Determine the [x, y] coordinate at the center of the cell enclosing the given text.  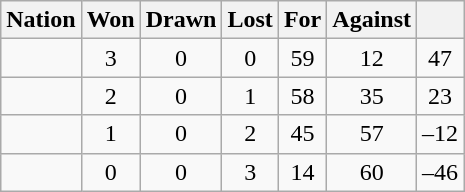
14 [302, 172]
57 [372, 134]
59 [302, 58]
60 [372, 172]
For [302, 20]
Nation [41, 20]
23 [440, 96]
Won [110, 20]
58 [302, 96]
12 [372, 58]
–46 [440, 172]
–12 [440, 134]
35 [372, 96]
Lost [250, 20]
47 [440, 58]
Against [372, 20]
Drawn [181, 20]
45 [302, 134]
